Capture the cell that displays the provided text and extract its (x, y) central coordinate. 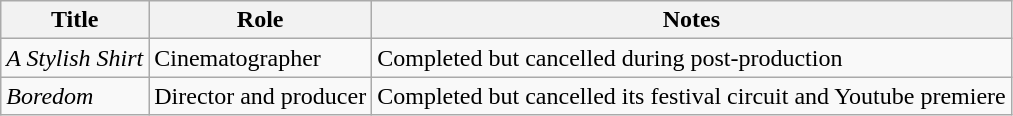
Completed but cancelled its festival circuit and Youtube premiere (692, 96)
Completed but cancelled during post-production (692, 58)
Director and producer (260, 96)
Notes (692, 20)
Cinematographer (260, 58)
Role (260, 20)
A Stylish Shirt (75, 58)
Boredom (75, 96)
Title (75, 20)
